From the cell containing the given text, extract its center point as [X, Y] coordinate. 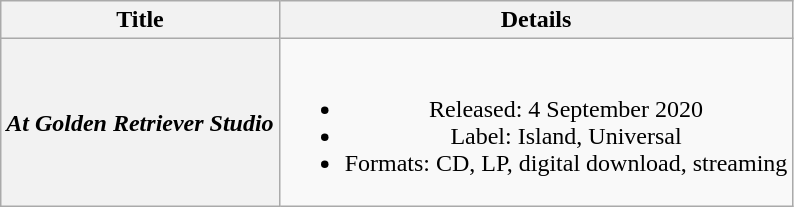
At Golden Retriever Studio [140, 122]
Details [536, 20]
Released: 4 September 2020Label: Island, UniversalFormats: CD, LP, digital download, streaming [536, 122]
Title [140, 20]
